Provide the [x, y] coordinate of the cell's center where the given text is located.  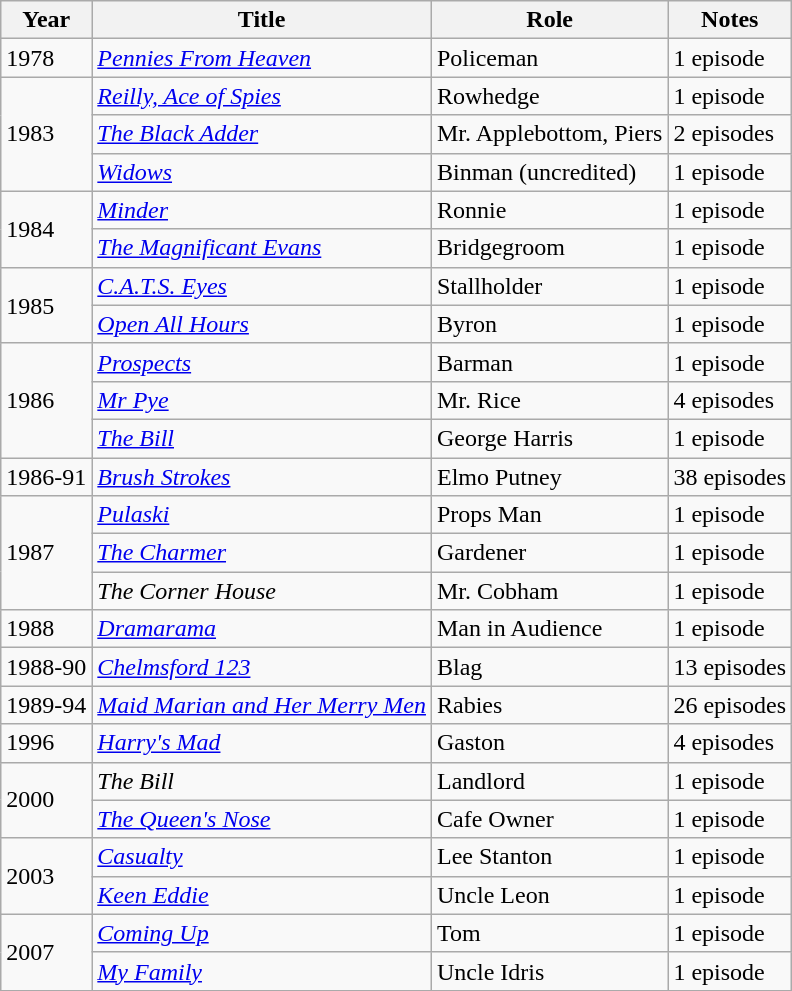
1987 [46, 553]
Pennies From Heaven [262, 58]
38 episodes [730, 477]
George Harris [549, 438]
Byron [549, 324]
2003 [46, 876]
Cafe Owner [549, 819]
Mr. Cobham [549, 591]
Maid Marian and Her Merry Men [262, 705]
1985 [46, 305]
The Magnificant Evans [262, 248]
Binman (uncredited) [549, 172]
Notes [730, 20]
1988-90 [46, 667]
Barman [549, 362]
The Corner House [262, 591]
1988 [46, 629]
Blag [549, 667]
Props Man [549, 515]
Mr Pye [262, 400]
C.A.T.S. Eyes [262, 286]
Keen Eddie [262, 895]
Widows [262, 172]
1986 [46, 400]
Landlord [549, 781]
Title [262, 20]
Rabies [549, 705]
Man in Audience [549, 629]
Lee Stanton [549, 857]
Chelmsford 123 [262, 667]
Casualty [262, 857]
1986-91 [46, 477]
2000 [46, 800]
Mr. Rice [549, 400]
Role [549, 20]
13 episodes [730, 667]
Rowhedge [549, 96]
The Queen's Nose [262, 819]
Reilly, Ace of Spies [262, 96]
Uncle Leon [549, 895]
Prospects [262, 362]
2007 [46, 952]
Year [46, 20]
Minder [262, 210]
1978 [46, 58]
Tom [549, 933]
Policeman [549, 58]
Bridgegroom [549, 248]
Brush Strokes [262, 477]
The Black Adder [262, 134]
Elmo Putney [549, 477]
Gardener [549, 553]
1989-94 [46, 705]
Dramarama [262, 629]
Gaston [549, 743]
My Family [262, 971]
Mr. Applebottom, Piers [549, 134]
Harry's Mad [262, 743]
1996 [46, 743]
Coming Up [262, 933]
Stallholder [549, 286]
Uncle Idris [549, 971]
26 episodes [730, 705]
Open All Hours [262, 324]
2 episodes [730, 134]
Ronnie [549, 210]
Pulaski [262, 515]
1983 [46, 134]
1984 [46, 229]
The Charmer [262, 553]
